Capture the cell that displays the provided text and extract its (X, Y) central coordinate. 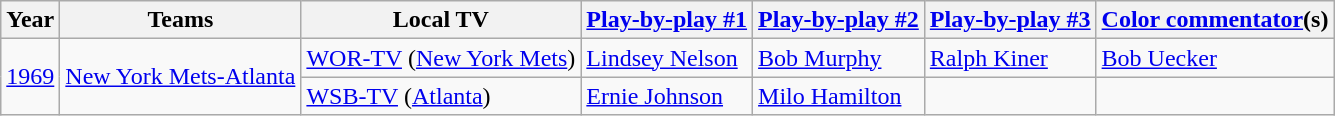
Local TV (441, 20)
Play-by-play #3 (1010, 20)
Ralph Kiner (1010, 58)
WSB-TV (Atlanta) (441, 96)
New York Mets-Atlanta (180, 77)
1969 (30, 77)
Play-by-play #1 (667, 20)
Bob Murphy (839, 58)
Ernie Johnson (667, 96)
Color commentator(s) (1215, 20)
Year (30, 20)
Teams (180, 20)
Milo Hamilton (839, 96)
Play-by-play #2 (839, 20)
Lindsey Nelson (667, 58)
WOR-TV (New York Mets) (441, 58)
Bob Uecker (1215, 58)
